Search for the cell housing the specified text and yield its (X, Y) center coordinate. 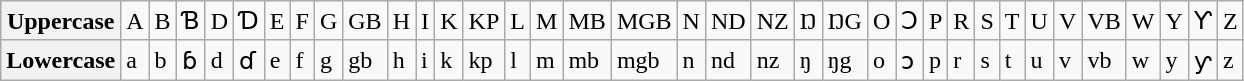
r (962, 60)
Ɗ (250, 21)
Y (1174, 21)
Ŋ (808, 21)
ND (728, 21)
vb (1104, 60)
Ƴ (1202, 21)
g (328, 60)
n (691, 60)
D (219, 21)
KP (484, 21)
T (1012, 21)
Z (1230, 21)
ŊG (844, 21)
H (401, 21)
V (1067, 21)
ɗ (250, 60)
R (962, 21)
mb (587, 60)
a (135, 60)
m (547, 60)
ƴ (1202, 60)
Ɔ (910, 21)
ɔ (910, 60)
f (302, 60)
nd (728, 60)
P (935, 21)
p (935, 60)
GB (365, 21)
u (1039, 60)
NZ (772, 21)
ŋg (844, 60)
K (449, 21)
Ɓ (190, 21)
ŋ (808, 60)
U (1039, 21)
N (691, 21)
o (881, 60)
k (449, 60)
E (277, 21)
b (162, 60)
L (518, 21)
e (277, 60)
G (328, 21)
mgb (644, 60)
d (219, 60)
ɓ (190, 60)
Uppercase (61, 21)
z (1230, 60)
v (1067, 60)
M (547, 21)
B (162, 21)
y (1174, 60)
h (401, 60)
s (987, 60)
A (135, 21)
MB (587, 21)
w (1143, 60)
I (426, 21)
nz (772, 60)
Lowercase (61, 60)
O (881, 21)
VB (1104, 21)
l (518, 60)
gb (365, 60)
S (987, 21)
i (426, 60)
t (1012, 60)
MGB (644, 21)
F (302, 21)
kp (484, 60)
W (1143, 21)
